From the cell containing the given text, extract its center point as (X, Y) coordinate. 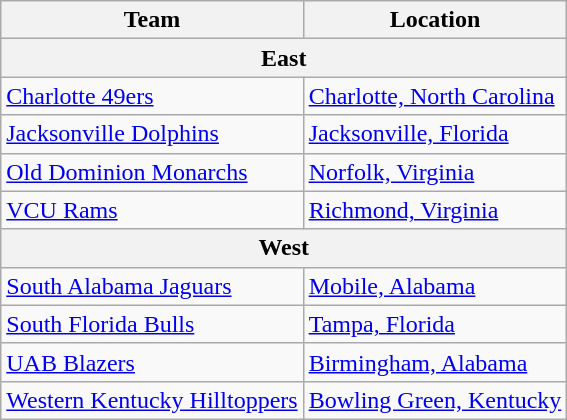
South Alabama Jaguars (152, 286)
West (284, 248)
Bowling Green, Kentucky (435, 400)
Tampa, Florida (435, 324)
Birmingham, Alabama (435, 362)
UAB Blazers (152, 362)
Western Kentucky Hilltoppers (152, 400)
South Florida Bulls (152, 324)
Richmond, Virginia (435, 210)
Location (435, 20)
Old Dominion Monarchs (152, 172)
East (284, 58)
Charlotte 49ers (152, 96)
Jacksonville, Florida (435, 134)
Mobile, Alabama (435, 286)
Charlotte, North Carolina (435, 96)
Jacksonville Dolphins (152, 134)
Norfolk, Virginia (435, 172)
VCU Rams (152, 210)
Team (152, 20)
